Identify which cell holds the provided text, then report its (X, Y) central coordinate. 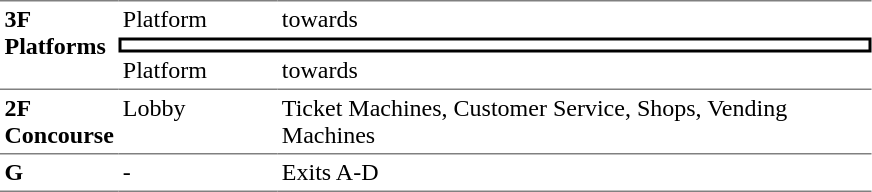
2FConcourse (59, 121)
Lobby (198, 121)
- (198, 173)
3FPlatforms (59, 44)
Ticket Machines, Customer Service, Shops, Vending Machines (574, 121)
Exits A-D (574, 173)
G (59, 173)
